Provide the (x, y) coordinate of the cell's center where the given text is located.  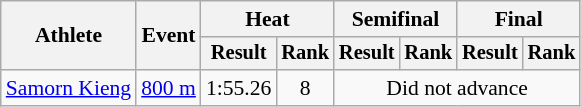
1:55.26 (238, 88)
8 (305, 88)
Did not advance (457, 88)
Athlete (68, 36)
Event (168, 36)
Final (518, 19)
800 m (168, 88)
Heat (268, 19)
Semifinal (396, 19)
Samorn Kieng (68, 88)
